Locate the cell with the specified text and output its (x, y) center coordinate. 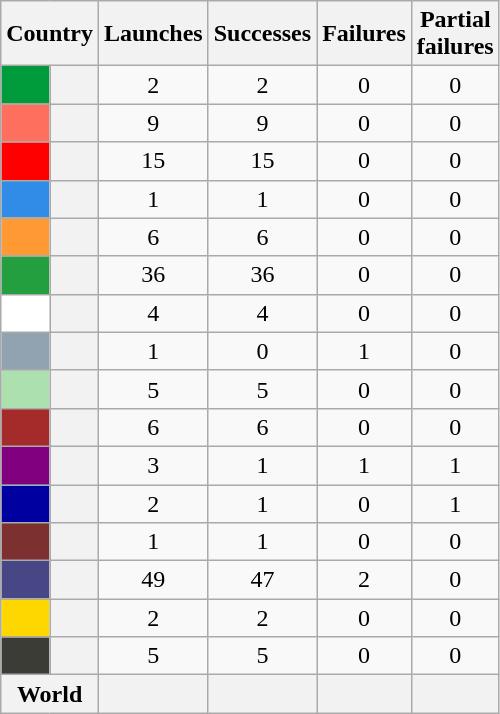
47 (262, 580)
49 (153, 580)
3 (153, 465)
Failures (364, 34)
Launches (153, 34)
Country (50, 34)
World (50, 694)
Partial failures (455, 34)
Successes (262, 34)
